Determine the [x, y] coordinate at the center of the cell enclosing the given text.  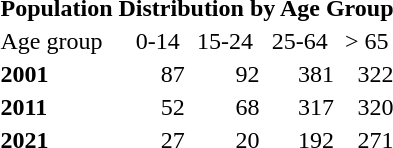
68 [225, 107]
52 [158, 107]
0-14 [158, 41]
317 [300, 107]
25-64 [300, 41]
15-24 [225, 41]
92 [225, 74]
87 [158, 74]
381 [300, 74]
